Detect which cell encompasses the target text, then output its [x, y] center coordinate. 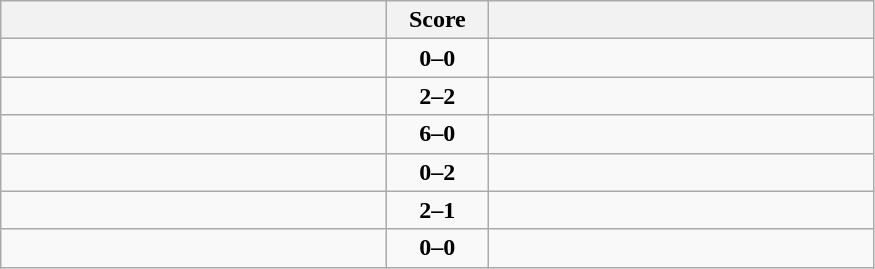
6–0 [438, 134]
0–2 [438, 172]
2–2 [438, 96]
2–1 [438, 210]
Score [438, 20]
